Return (x, y) of the center of cell containing provided text 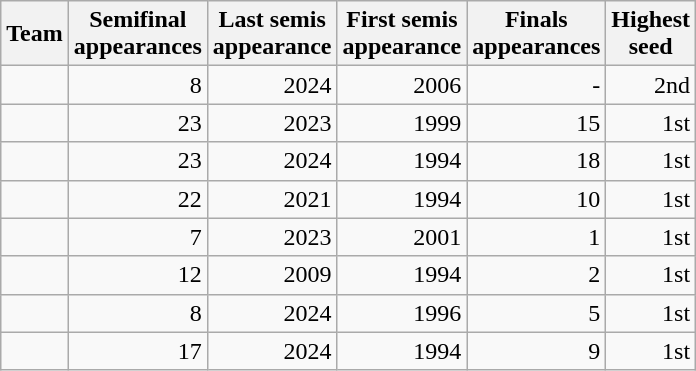
Highestseed (651, 34)
7 (138, 237)
2001 (402, 237)
12 (138, 275)
Last semisappearance (272, 34)
1996 (402, 313)
Semifinalappearances (138, 34)
2009 (272, 275)
5 (536, 313)
1999 (402, 123)
22 (138, 199)
Team (35, 34)
10 (536, 199)
2021 (272, 199)
1 (536, 237)
18 (536, 161)
- (536, 85)
17 (138, 351)
2006 (402, 85)
Finalsappearances (536, 34)
2nd (651, 85)
First semisappearance (402, 34)
2 (536, 275)
9 (536, 351)
15 (536, 123)
